Find where the given text appears and provide that cell's center as [x, y] coordinate. 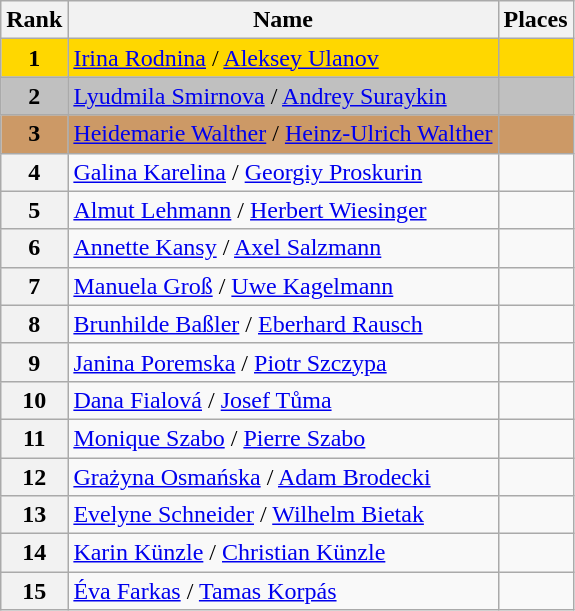
15 [34, 591]
Galina Karelina / Georgiy Proskurin [283, 172]
12 [34, 477]
Dana Fialová / Josef Tůma [283, 400]
Brunhilde Baßler / Eberhard Rausch [283, 324]
4 [34, 172]
11 [34, 438]
Evelyne Schneider / Wilhelm Bietak [283, 515]
3 [34, 134]
8 [34, 324]
Rank [34, 20]
Grażyna Osmańska / Adam Brodecki [283, 477]
Janina Poremska / Piotr Szczypa [283, 362]
2 [34, 96]
6 [34, 248]
Éva Farkas / Tamas Korpás [283, 591]
Name [283, 20]
Annette Kansy / Axel Salzmann [283, 248]
13 [34, 515]
10 [34, 400]
Places [536, 20]
Karin Künzle / Christian Künzle [283, 553]
5 [34, 210]
14 [34, 553]
Almut Lehmann / Herbert Wiesinger [283, 210]
1 [34, 58]
Lyudmila Smirnova / Andrey Suraykin [283, 96]
7 [34, 286]
Heidemarie Walther / Heinz-Ulrich Walther [283, 134]
Irina Rodnina / Aleksey Ulanov [283, 58]
9 [34, 362]
Manuela Groß / Uwe Kagelmann [283, 286]
Monique Szabo / Pierre Szabo [283, 438]
